From the cell containing the given text, extract its center point as (x, y) coordinate. 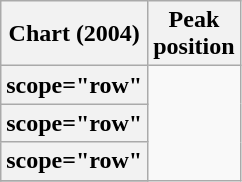
Chart (2004) (74, 34)
Peakposition (194, 34)
